Pinpoint the cell where the given text exists, returning its [X, Y] midpoint coordinate. 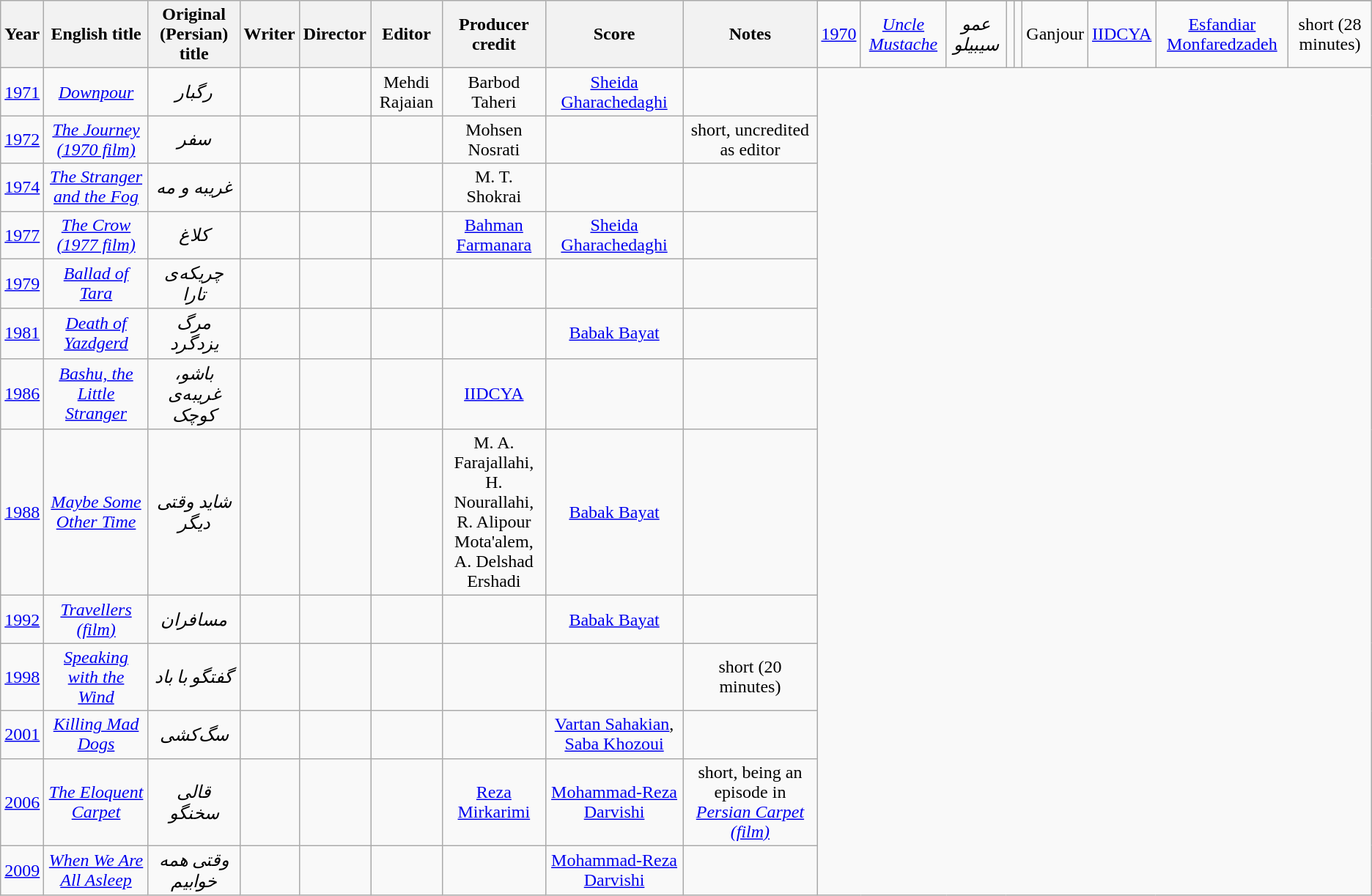
The Eloquent Carpet [96, 801]
کلاغ [193, 234]
Mehdi Rajaian [407, 92]
Editor [407, 34]
Ballad of Tara [96, 284]
M. A. Farajallahi, H. Nourallahi, R. Alipour Mota'alem, A. Delshad Ershadi [494, 513]
Bashu, the Little Stranger [96, 394]
Score [614, 34]
Death of Yazdgerd [96, 333]
چریکه‌ی تارا [193, 284]
2001 [22, 734]
1992 [22, 620]
باشو، غریبه‌ی کوچک [193, 394]
1972 [22, 139]
Uncle Mustache [903, 34]
قالی سخنگو [193, 801]
short, being an episode in Persian Carpet (film) [750, 801]
short (20 minutes) [750, 677]
2006 [22, 801]
Travellers (film) [96, 620]
1971 [22, 92]
Killing Mad Dogs [96, 734]
شاید وقتی دیگر [193, 513]
The Stranger and the Fog [96, 188]
گفتگو با باد [193, 677]
2009 [22, 870]
1977 [22, 234]
Producer credit [494, 34]
short (28 minutes) [1329, 34]
عمو سیبیلو [976, 34]
Mohsen Nosrati [494, 139]
1986 [22, 394]
English title [96, 34]
Bahman Farmanara [494, 234]
short, uncredited as editor [750, 139]
غریبه و مه [193, 188]
The Journey (1970 film) [96, 139]
M. T. Shokrai [494, 188]
Writer [270, 34]
1988 [22, 513]
When We Are All Asleep [96, 870]
Barbod Taheri [494, 92]
رگبار [193, 92]
Esfandiar Monfaredzadeh [1222, 34]
Maybe Some Other Time [96, 513]
Speaking with the Wind [96, 677]
The Crow (1977 film) [96, 234]
1998 [22, 677]
Downpour [96, 92]
سفر [193, 139]
Ganjour [1055, 34]
مسافران [193, 620]
Year [22, 34]
Original (Persian) title [193, 34]
مرگ یزدگرد [193, 333]
سگ‌کشی [193, 734]
وقتی همه خوابیم [193, 870]
Notes [750, 34]
1981 [22, 333]
1979 [22, 284]
Director [334, 34]
Vartan Sahakian, Saba Khozoui [614, 734]
1974 [22, 188]
1970 [838, 34]
Reza Mirkarimi [494, 801]
